Pinpoint the cell where the given text exists, returning its [x, y] midpoint coordinate. 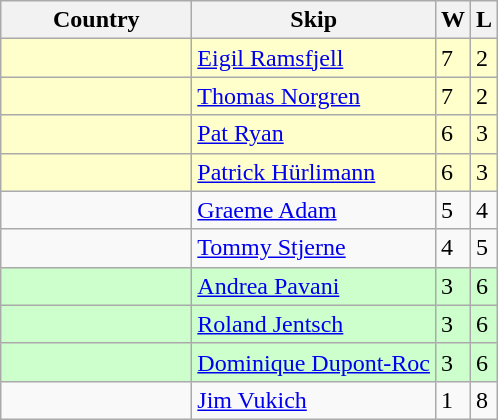
Skip [314, 20]
Country [96, 20]
Thomas Norgren [314, 96]
Graeme Adam [314, 210]
W [454, 20]
Pat Ryan [314, 134]
Dominique Dupont-Roc [314, 362]
Tommy Stjerne [314, 248]
1 [454, 400]
Jim Vukich [314, 400]
Roland Jentsch [314, 324]
L [484, 20]
Patrick Hürlimann [314, 172]
Eigil Ramsfjell [314, 58]
8 [484, 400]
Andrea Pavani [314, 286]
